Return the [X, Y] coordinate for the center point of the cell that contains the specified text.  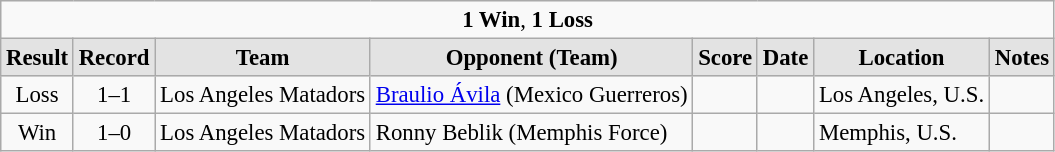
Memphis, U.S. [902, 133]
Ronny Beblik (Memphis Force) [531, 133]
1 Win, 1 Loss [528, 20]
1–1 [114, 95]
Notes [1022, 58]
Loss [38, 95]
Location [902, 58]
Date [785, 58]
Score [726, 58]
Record [114, 58]
Braulio Ávila (Mexico Guerreros) [531, 95]
Result [38, 58]
1–0 [114, 133]
Team [263, 58]
Win [38, 133]
Los Angeles, U.S. [902, 95]
Opponent (Team) [531, 58]
